Search for the cell housing the specified text and yield its (x, y) center coordinate. 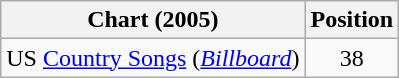
US Country Songs (Billboard) (153, 58)
Chart (2005) (153, 20)
38 (352, 58)
Position (352, 20)
